Return the [X, Y] coordinate for the center point of the cell that contains the specified text.  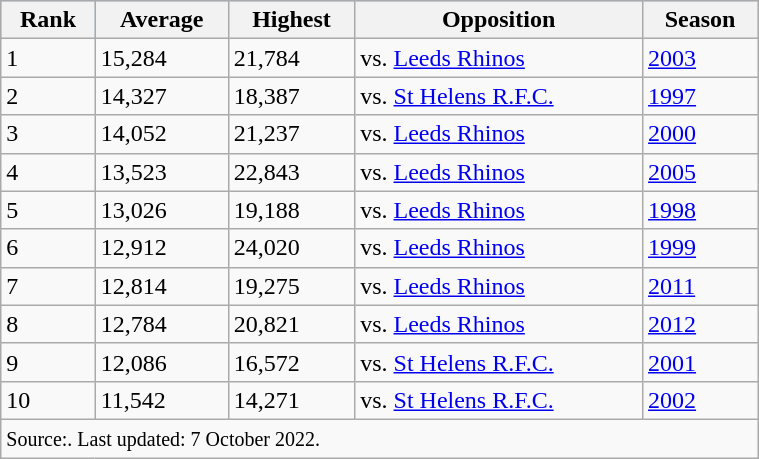
Highest [291, 20]
20,821 [291, 324]
13,523 [162, 172]
Season [700, 20]
2 [48, 96]
Opposition [499, 20]
2001 [700, 362]
14,052 [162, 134]
13,026 [162, 210]
22,843 [291, 172]
2003 [700, 58]
16,572 [291, 362]
1999 [700, 248]
15,284 [162, 58]
6 [48, 248]
12,784 [162, 324]
21,237 [291, 134]
9 [48, 362]
1997 [700, 96]
14,327 [162, 96]
Source:. Last updated: 7 October 2022. [380, 438]
18,387 [291, 96]
14,271 [291, 400]
21,784 [291, 58]
10 [48, 400]
2000 [700, 134]
8 [48, 324]
12,814 [162, 286]
2011 [700, 286]
Average [162, 20]
12,912 [162, 248]
24,020 [291, 248]
1 [48, 58]
12,086 [162, 362]
2012 [700, 324]
19,188 [291, 210]
2002 [700, 400]
Rank [48, 20]
11,542 [162, 400]
7 [48, 286]
2005 [700, 172]
4 [48, 172]
19,275 [291, 286]
3 [48, 134]
1998 [700, 210]
5 [48, 210]
